From the cell containing the given text, extract its center point as (x, y) coordinate. 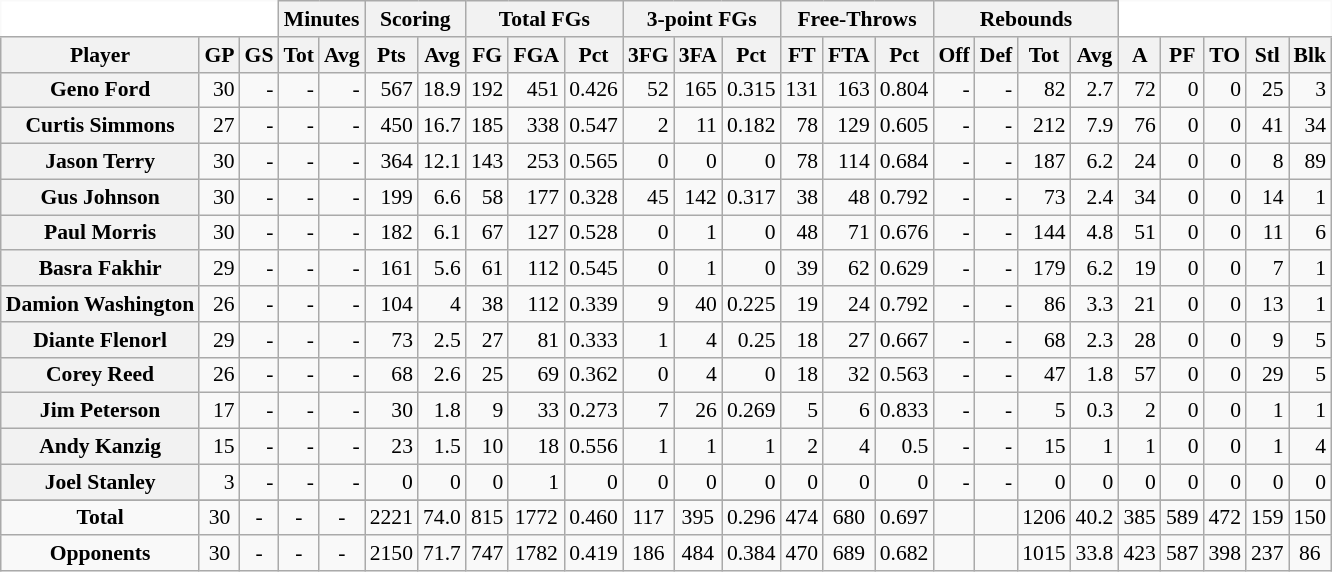
1772 (536, 518)
28 (1140, 340)
Total FGs (544, 19)
Diante Flenorl (100, 340)
0.182 (752, 126)
71 (849, 233)
142 (698, 197)
0.565 (594, 162)
Jason Terry (100, 162)
0.384 (752, 554)
0.315 (752, 90)
474 (802, 518)
32 (849, 375)
GP (219, 55)
165 (698, 90)
Minutes (321, 19)
17 (219, 411)
0.333 (594, 340)
Blk (1310, 55)
0.269 (752, 411)
58 (488, 197)
Rebounds (1026, 19)
567 (392, 90)
1015 (1044, 554)
FG (488, 55)
2.4 (1095, 197)
Damion Washington (100, 304)
0.605 (904, 126)
Andy Kanzig (100, 447)
Corey Reed (100, 375)
0.460 (594, 518)
451 (536, 90)
1782 (536, 554)
0.317 (752, 197)
237 (1268, 554)
0.676 (904, 233)
0.804 (904, 90)
69 (536, 375)
Basra Fakhir (100, 269)
PF (1182, 55)
33.8 (1095, 554)
21 (1140, 304)
212 (1044, 126)
747 (488, 554)
13 (1268, 304)
52 (648, 90)
0.225 (752, 304)
7.9 (1095, 126)
Stl (1268, 55)
0.25 (752, 340)
Paul Morris (100, 233)
Total (100, 518)
51 (1140, 233)
18.9 (442, 90)
6.6 (442, 197)
815 (488, 518)
Player (100, 55)
0.328 (594, 197)
177 (536, 197)
81 (536, 340)
6.1 (442, 233)
3FG (648, 55)
186 (648, 554)
423 (1140, 554)
3.3 (1095, 304)
0.547 (594, 126)
0.419 (594, 554)
187 (1044, 162)
Opponents (100, 554)
144 (1044, 233)
TO (1224, 55)
76 (1140, 126)
0.556 (594, 447)
472 (1224, 518)
Jim Peterson (100, 411)
57 (1140, 375)
2.7 (1095, 90)
Free-Throws (858, 19)
82 (1044, 90)
14 (1268, 197)
Gus Johnson (100, 197)
0.273 (594, 411)
0.426 (594, 90)
40 (698, 304)
161 (392, 269)
8 (1268, 162)
143 (488, 162)
385 (1140, 518)
0.5 (904, 447)
0.362 (594, 375)
FGA (536, 55)
23 (392, 447)
192 (488, 90)
41 (1268, 126)
117 (648, 518)
74.0 (442, 518)
16.7 (442, 126)
185 (488, 126)
33 (536, 411)
589 (1182, 518)
FT (802, 55)
1206 (1044, 518)
67 (488, 233)
159 (1268, 518)
FTA (849, 55)
179 (1044, 269)
680 (849, 518)
0.682 (904, 554)
398 (1224, 554)
47 (1044, 375)
0.296 (752, 518)
689 (849, 554)
2.5 (442, 340)
1.5 (442, 447)
5.6 (442, 269)
61 (488, 269)
395 (698, 518)
3-point FGs (702, 19)
2.6 (442, 375)
104 (392, 304)
0.697 (904, 518)
GS (260, 55)
0.684 (904, 162)
Off (954, 55)
Pts (392, 55)
131 (802, 90)
150 (1310, 518)
89 (1310, 162)
114 (849, 162)
2221 (392, 518)
Geno Ford (100, 90)
2.3 (1095, 340)
182 (392, 233)
0.3 (1095, 411)
199 (392, 197)
0.667 (904, 340)
2150 (392, 554)
3FA (698, 55)
338 (536, 126)
40.2 (1095, 518)
62 (849, 269)
0.629 (904, 269)
470 (802, 554)
587 (1182, 554)
72 (1140, 90)
Def (996, 55)
0.528 (594, 233)
364 (392, 162)
45 (648, 197)
163 (849, 90)
71.7 (442, 554)
129 (849, 126)
4.8 (1095, 233)
10 (488, 447)
484 (698, 554)
0.563 (904, 375)
12.1 (442, 162)
0.833 (904, 411)
39 (802, 269)
A (1140, 55)
127 (536, 233)
0.545 (594, 269)
253 (536, 162)
Joel Stanley (100, 482)
Scoring (416, 19)
450 (392, 126)
Curtis Simmons (100, 126)
0.339 (594, 304)
